Capture the cell that displays the provided text and extract its (x, y) central coordinate. 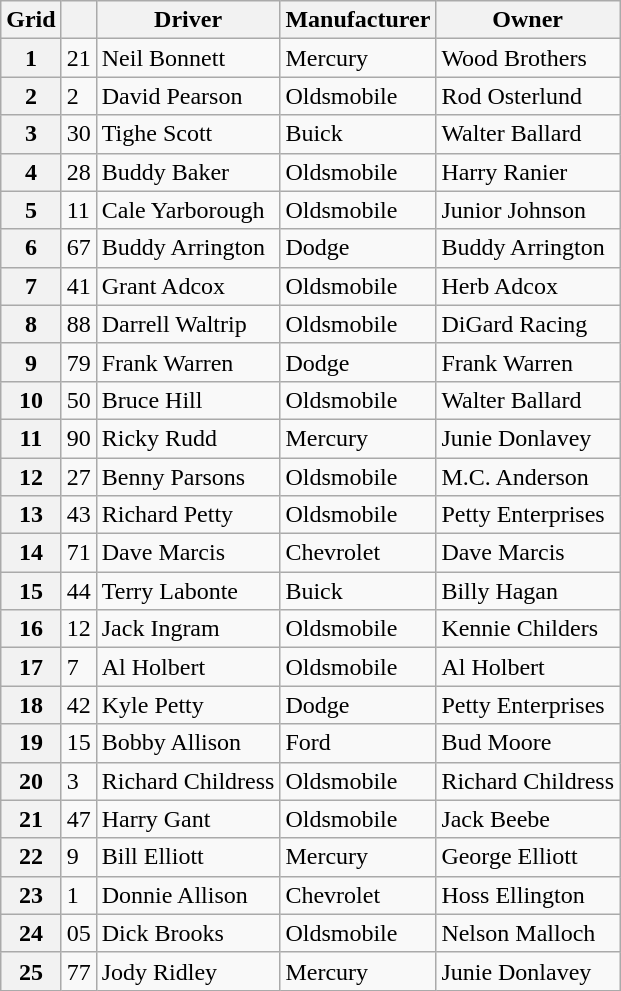
27 (78, 477)
Herb Adcox (528, 286)
30 (78, 134)
Harry Ranier (528, 172)
Jack Beebe (528, 819)
10 (31, 400)
50 (78, 400)
Hoss Ellington (528, 895)
24 (31, 933)
8 (31, 324)
Wood Brothers (528, 58)
Benny Parsons (188, 477)
88 (78, 324)
20 (31, 781)
90 (78, 438)
Bobby Allison (188, 743)
67 (78, 248)
41 (78, 286)
23 (31, 895)
13 (31, 515)
Rod Osterlund (528, 96)
Junior Johnson (528, 210)
Grid (31, 20)
22 (31, 857)
6 (31, 248)
79 (78, 362)
Grant Adcox (188, 286)
David Pearson (188, 96)
14 (31, 553)
Billy Hagan (528, 591)
42 (78, 705)
Bruce Hill (188, 400)
19 (31, 743)
M.C. Anderson (528, 477)
Darrell Waltrip (188, 324)
Driver (188, 20)
Bud Moore (528, 743)
Richard Petty (188, 515)
25 (31, 971)
43 (78, 515)
05 (78, 933)
Terry Labonte (188, 591)
Kyle Petty (188, 705)
Tighe Scott (188, 134)
George Elliott (528, 857)
Jody Ridley (188, 971)
28 (78, 172)
DiGard Racing (528, 324)
47 (78, 819)
5 (31, 210)
77 (78, 971)
16 (31, 629)
Nelson Malloch (528, 933)
71 (78, 553)
Kennie Childers (528, 629)
Cale Yarborough (188, 210)
17 (31, 667)
44 (78, 591)
Jack Ingram (188, 629)
Dick Brooks (188, 933)
Buddy Baker (188, 172)
Ricky Rudd (188, 438)
Harry Gant (188, 819)
4 (31, 172)
Ford (358, 743)
Donnie Allison (188, 895)
Manufacturer (358, 20)
Bill Elliott (188, 857)
Neil Bonnett (188, 58)
18 (31, 705)
Owner (528, 20)
